Capture the cell that displays the provided text and extract its (x, y) central coordinate. 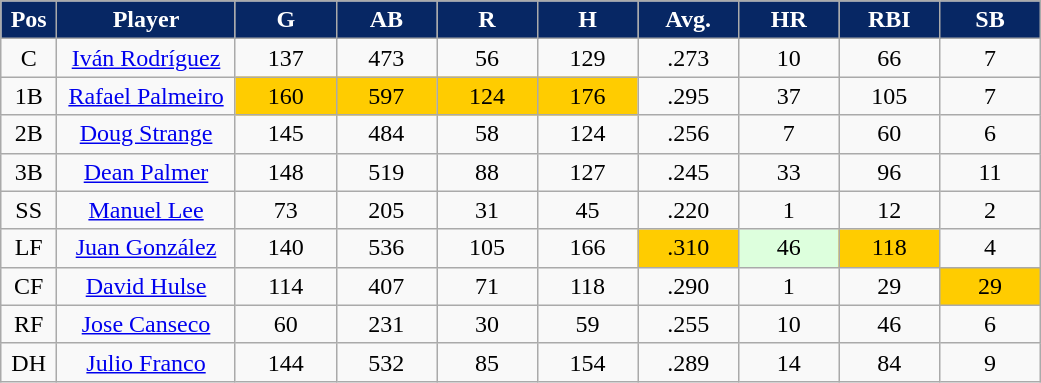
37 (788, 96)
LF (29, 248)
HR (788, 20)
176 (588, 96)
407 (386, 286)
1B (29, 96)
88 (488, 172)
30 (488, 324)
154 (588, 362)
9 (990, 362)
144 (286, 362)
14 (788, 362)
.255 (688, 324)
33 (788, 172)
Rafael Palmeiro (146, 96)
114 (286, 286)
160 (286, 96)
45 (588, 210)
SB (990, 20)
3B (29, 172)
31 (488, 210)
4 (990, 248)
.245 (688, 172)
137 (286, 58)
.289 (688, 362)
.290 (688, 286)
71 (488, 286)
David Hulse (146, 286)
148 (286, 172)
Iván Rodríguez (146, 58)
519 (386, 172)
.273 (688, 58)
R (488, 20)
Player (146, 20)
145 (286, 134)
AB (386, 20)
Manuel Lee (146, 210)
231 (386, 324)
473 (386, 58)
.256 (688, 134)
58 (488, 134)
.220 (688, 210)
RBI (890, 20)
140 (286, 248)
12 (890, 210)
Pos (29, 20)
H (588, 20)
11 (990, 172)
96 (890, 172)
G (286, 20)
84 (890, 362)
DH (29, 362)
56 (488, 58)
.295 (688, 96)
Dean Palmer (146, 172)
2 (990, 210)
Doug Strange (146, 134)
66 (890, 58)
73 (286, 210)
59 (588, 324)
532 (386, 362)
C (29, 58)
129 (588, 58)
RF (29, 324)
Juan González (146, 248)
Julio Franco (146, 362)
536 (386, 248)
85 (488, 362)
CF (29, 286)
.310 (688, 248)
SS (29, 210)
Avg. (688, 20)
166 (588, 248)
205 (386, 210)
Jose Canseco (146, 324)
127 (588, 172)
484 (386, 134)
2B (29, 134)
597 (386, 96)
